Identify which cell holds the provided text, then report its (X, Y) central coordinate. 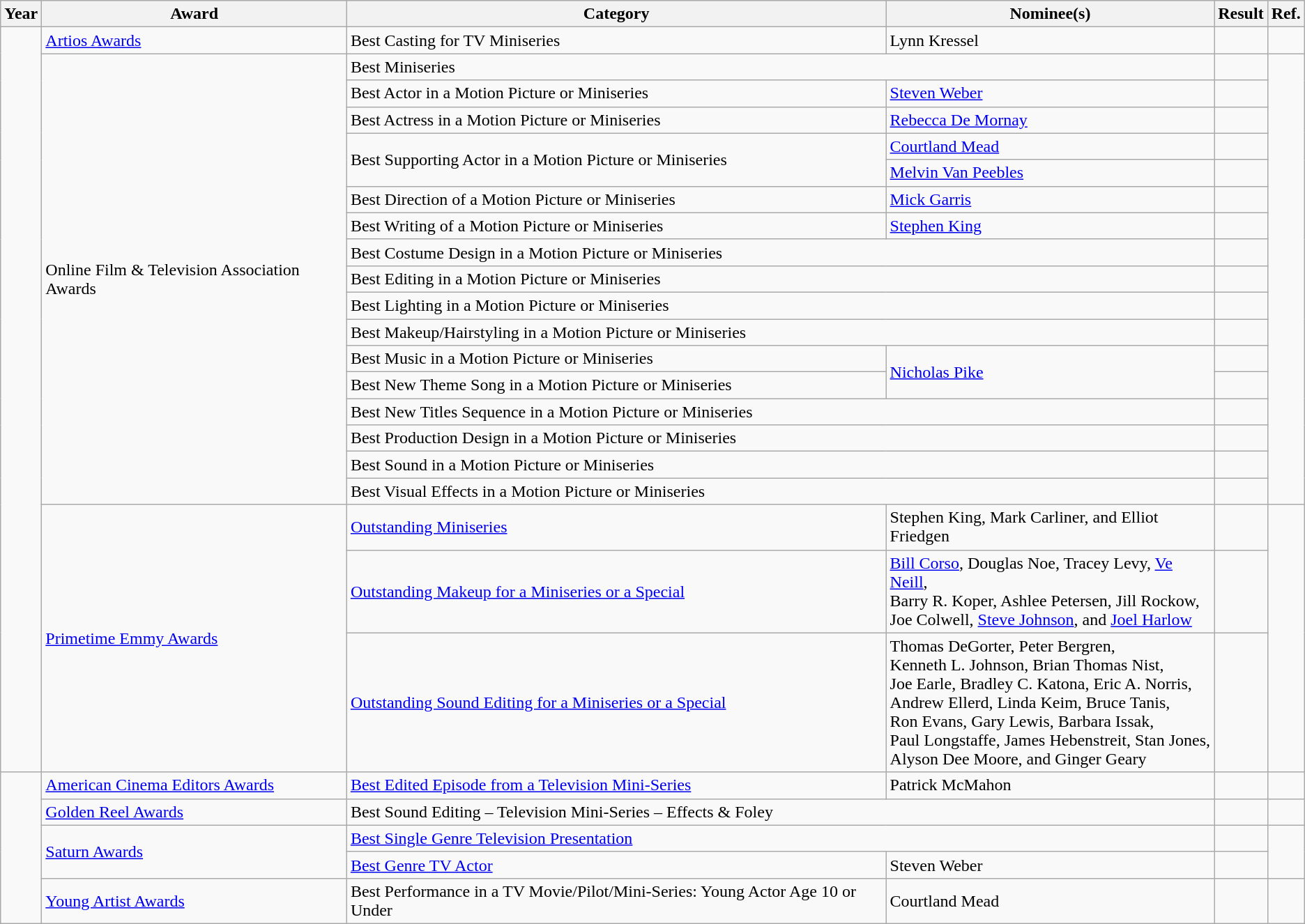
Young Artist Awards (194, 900)
Best Supporting Actor in a Motion Picture or Miniseries (616, 160)
Best Sound Editing – Television Mini-Series – Effects & Foley (780, 812)
Best Direction of a Motion Picture or Miniseries (616, 199)
Nominee(s) (1050, 14)
Best Lighting in a Motion Picture or Miniseries (780, 305)
Best Performance in a TV Movie/Pilot/Mini-Series: Young Actor Age 10 or Under (616, 900)
Result (1241, 14)
Melvin Van Peebles (1050, 173)
Stephen King, Mark Carliner, and Elliot Friedgen (1050, 527)
Golden Reel Awards (194, 812)
Best Editing in a Motion Picture or Miniseries (780, 279)
Best Music in a Motion Picture or Miniseries (616, 359)
Best Miniseries (780, 67)
Lynn Kressel (1050, 40)
Category (616, 14)
Best Actor in a Motion Picture or Miniseries (616, 93)
Saturn Awards (194, 852)
Best Edited Episode from a Television Mini-Series (616, 785)
Best New Theme Song in a Motion Picture or Miniseries (616, 385)
Primetime Emmy Awards (194, 638)
Best Casting for TV Miniseries (616, 40)
Best Writing of a Motion Picture or Miniseries (616, 226)
Best Visual Effects in a Motion Picture or Miniseries (780, 491)
Stephen King (1050, 226)
Online Film & Television Association Awards (194, 279)
Best Sound in a Motion Picture or Miniseries (780, 465)
Best Production Design in a Motion Picture or Miniseries (780, 438)
Best Actress in a Motion Picture or Miniseries (616, 120)
Rebecca De Mornay (1050, 120)
Nicholas Pike (1050, 372)
Best Single Genre Television Presentation (780, 838)
Ref. (1285, 14)
Best Costume Design in a Motion Picture or Miniseries (780, 252)
Mick Garris (1050, 199)
Artios Awards (194, 40)
Best Genre TV Actor (616, 865)
Best Makeup/Hairstyling in a Motion Picture or Miniseries (780, 332)
Bill Corso, Douglas Noe, Tracey Levy, Ve Neill, Barry R. Koper, Ashlee Petersen, Jill Rockow, Joe Colwell, Steve Johnson, and Joel Harlow (1050, 591)
Best New Titles Sequence in a Motion Picture or Miniseries (780, 412)
Outstanding Makeup for a Miniseries or a Special (616, 591)
Outstanding Sound Editing for a Miniseries or a Special (616, 702)
American Cinema Editors Awards (194, 785)
Outstanding Miniseries (616, 527)
Year (21, 14)
Award (194, 14)
Patrick McMahon (1050, 785)
